Extract the [X, Y] coordinate from the center of the cell holding the provided text.  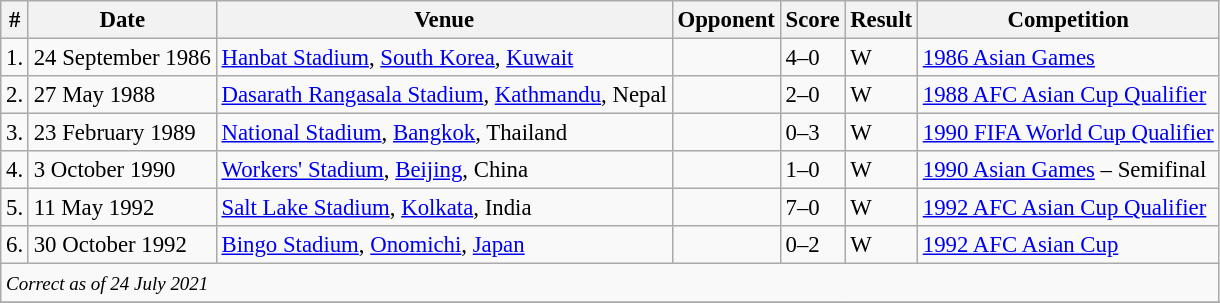
3. [15, 133]
1986 Asian Games [1068, 58]
1990 FIFA World Cup Qualifier [1068, 133]
National Stadium, Bangkok, Thailand [444, 133]
Salt Lake Stadium, Kolkata, India [444, 208]
3 October 1990 [122, 170]
Venue [444, 20]
2–0 [812, 95]
1992 AFC Asian Cup [1068, 245]
11 May 1992 [122, 208]
1. [15, 58]
Bingo Stadium, Onomichi, Japan [444, 245]
4. [15, 170]
Correct as of 24 July 2021 [610, 283]
Hanbat Stadium, South Korea, Kuwait [444, 58]
24 September 1986 [122, 58]
# [15, 20]
0–3 [812, 133]
Dasarath Rangasala Stadium, Kathmandu, Nepal [444, 95]
5. [15, 208]
1992 AFC Asian Cup Qualifier [1068, 208]
4–0 [812, 58]
27 May 1988 [122, 95]
1990 Asian Games – Semifinal [1068, 170]
30 October 1992 [122, 245]
Workers' Stadium, Beijing, China [444, 170]
Score [812, 20]
6. [15, 245]
Date [122, 20]
Opponent [726, 20]
7–0 [812, 208]
23 February 1989 [122, 133]
1988 AFC Asian Cup Qualifier [1068, 95]
0–2 [812, 245]
Result [882, 20]
2. [15, 95]
Competition [1068, 20]
1–0 [812, 170]
